For the text-containing cell, return its midpoint in (X, Y) coordinate format. 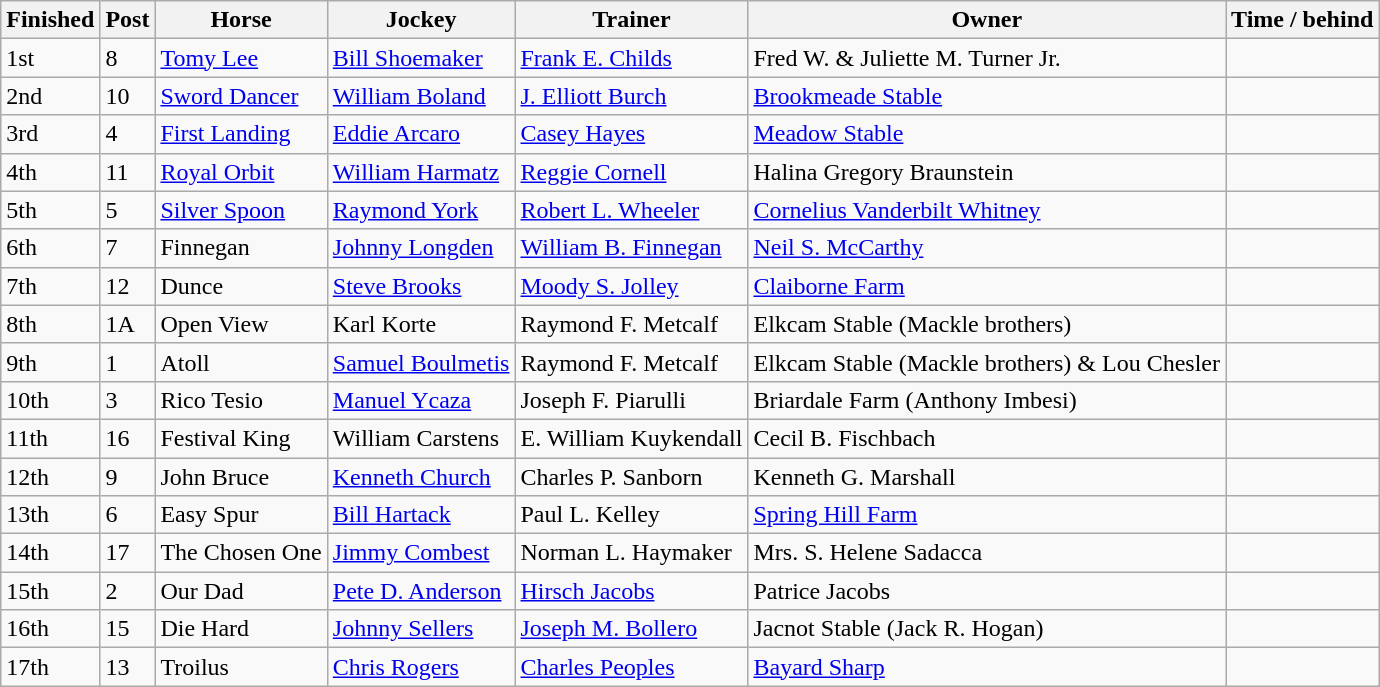
4th (50, 172)
John Bruce (241, 477)
3rd (50, 134)
12th (50, 477)
Eddie Arcaro (421, 134)
Samuel Boulmetis (421, 362)
Manuel Ycaza (421, 400)
Royal Orbit (241, 172)
Rico Tesio (241, 400)
2 (128, 591)
Steve Brooks (421, 286)
Kenneth G. Marshall (987, 477)
Joseph M. Bollero (632, 629)
Frank E. Childs (632, 58)
E. William Kuykendall (632, 438)
8 (128, 58)
Spring Hill Farm (987, 515)
Joseph F. Piarulli (632, 400)
Sword Dancer (241, 96)
Atoll (241, 362)
17 (128, 553)
Casey Hayes (632, 134)
Brookmeade Stable (987, 96)
Mrs. S. Helene Sadacca (987, 553)
15 (128, 629)
Kenneth Church (421, 477)
15th (50, 591)
Die Hard (241, 629)
Briardale Farm (Anthony Imbesi) (987, 400)
10th (50, 400)
The Chosen One (241, 553)
Johnny Sellers (421, 629)
Easy Spur (241, 515)
Neil S. McCarthy (987, 248)
Our Dad (241, 591)
William Harmatz (421, 172)
William Carstens (421, 438)
Paul L. Kelley (632, 515)
9th (50, 362)
Elkcam Stable (Mackle brothers) (987, 324)
12 (128, 286)
Robert L. Wheeler (632, 210)
Elkcam Stable (Mackle brothers) & Lou Chesler (987, 362)
Moody S. Jolley (632, 286)
13th (50, 515)
Norman L. Haymaker (632, 553)
Karl Korte (421, 324)
7 (128, 248)
Charles Peoples (632, 667)
Meadow Stable (987, 134)
Chris Rogers (421, 667)
Halina Gregory Braunstein (987, 172)
14th (50, 553)
Open View (241, 324)
13 (128, 667)
Pete D. Anderson (421, 591)
4 (128, 134)
Jimmy Combest (421, 553)
William Boland (421, 96)
Johnny Longden (421, 248)
Hirsch Jacobs (632, 591)
Tomy Lee (241, 58)
Cornelius Vanderbilt Whitney (987, 210)
Charles P. Sanborn (632, 477)
Claiborne Farm (987, 286)
William B. Finnegan (632, 248)
6 (128, 515)
Bill Shoemaker (421, 58)
1A (128, 324)
16th (50, 629)
Fred W. & Juliette M. Turner Jr. (987, 58)
Bayard Sharp (987, 667)
Patrice Jacobs (987, 591)
17th (50, 667)
Cecil B. Fischbach (987, 438)
Silver Spoon (241, 210)
Troilus (241, 667)
Raymond York (421, 210)
Dunce (241, 286)
2nd (50, 96)
7th (50, 286)
J. Elliott Burch (632, 96)
Post (128, 20)
First Landing (241, 134)
6th (50, 248)
Finnegan (241, 248)
Horse (241, 20)
1 (128, 362)
5th (50, 210)
Jacnot Stable (Jack R. Hogan) (987, 629)
Festival King (241, 438)
16 (128, 438)
1st (50, 58)
Owner (987, 20)
Trainer (632, 20)
10 (128, 96)
Finished (50, 20)
8th (50, 324)
3 (128, 400)
Reggie Cornell (632, 172)
Jockey (421, 20)
Time / behind (1302, 20)
11th (50, 438)
9 (128, 477)
5 (128, 210)
11 (128, 172)
Bill Hartack (421, 515)
